Scan for the cell matching the given text and deliver its [X, Y] coordinate at center. 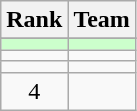
Team [102, 20]
4 [34, 91]
Rank [34, 20]
